Detect which cell encompasses the target text, then output its [x, y] center coordinate. 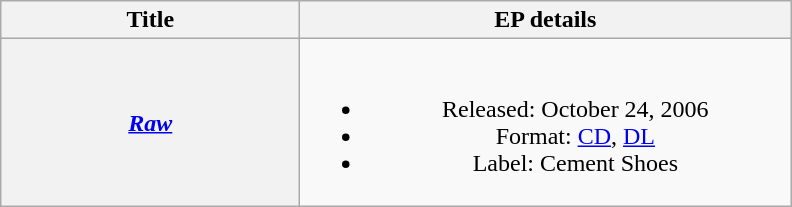
Released: October 24, 2006Format: CD, DLLabel: Cement Shoes [546, 122]
Title [150, 20]
EP details [546, 20]
Raw [150, 122]
